Determine the (X, Y) coordinate at the center of the cell enclosing the given text.  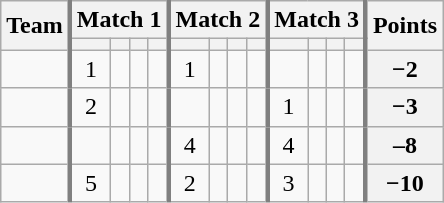
−3 (404, 107)
5 (90, 183)
–8 (404, 145)
3 (288, 183)
Match 3 (316, 20)
Team (36, 26)
Points (404, 26)
−10 (404, 183)
Match 1 (120, 20)
−2 (404, 69)
Match 2 (218, 20)
